Detect which cell encompasses the target text, then output its [X, Y] center coordinate. 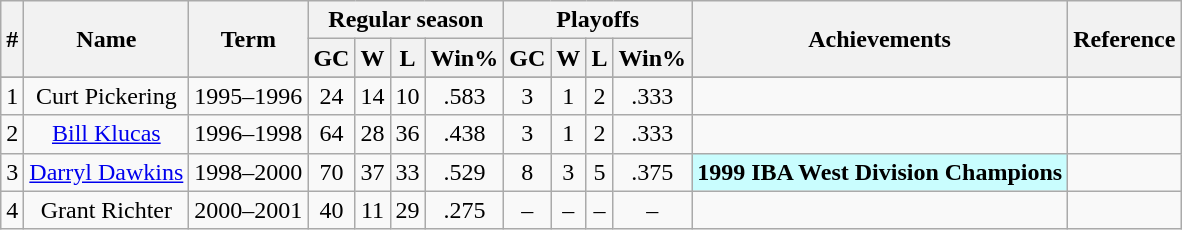
40 [332, 210]
Curt Pickering [106, 96]
1996–1998 [248, 134]
4 [12, 210]
Bill Klucas [106, 134]
1999 IBA West Division Champions [880, 172]
10 [408, 96]
Achievements [880, 39]
11 [372, 210]
2000–2001 [248, 210]
24 [332, 96]
Reference [1124, 39]
36 [408, 134]
Term [248, 39]
.275 [464, 210]
Darryl Dawkins [106, 172]
5 [600, 172]
Name [106, 39]
14 [372, 96]
.375 [652, 172]
33 [408, 172]
.583 [464, 96]
Grant Richter [106, 210]
37 [372, 172]
Regular season [406, 20]
64 [332, 134]
# [12, 39]
Playoffs [598, 20]
1995–1996 [248, 96]
28 [372, 134]
.529 [464, 172]
.438 [464, 134]
70 [332, 172]
8 [528, 172]
29 [408, 210]
1998–2000 [248, 172]
